Identify which cell holds the provided text, then report its (x, y) central coordinate. 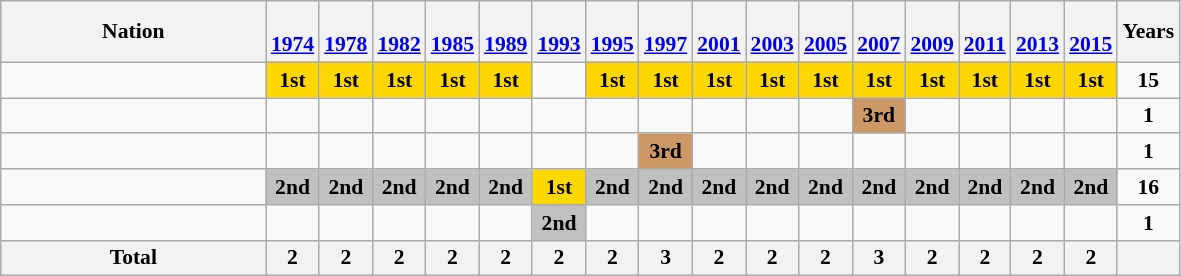
1995 (612, 32)
1982 (398, 32)
2007 (878, 32)
16 (1148, 187)
15 (1148, 80)
1993 (558, 32)
2013 (1038, 32)
1974 (292, 32)
2003 (772, 32)
Years (1148, 32)
Total (134, 258)
2015 (1090, 32)
1997 (666, 32)
1985 (452, 32)
1989 (506, 32)
2001 (718, 32)
2011 (985, 32)
1978 (346, 32)
2009 (932, 32)
2005 (826, 32)
Nation (134, 32)
